Search for the cell housing the specified text and yield its [X, Y] center coordinate. 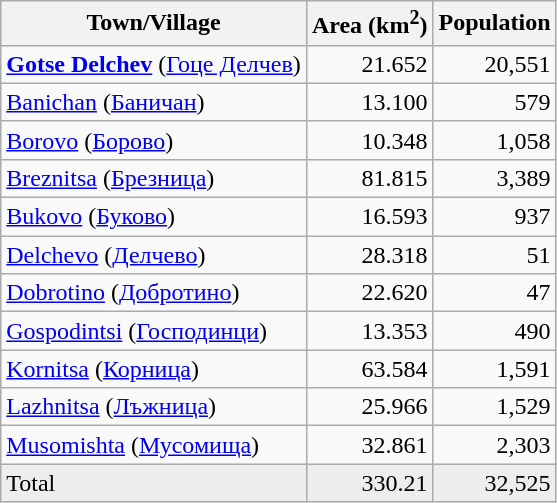
47 [494, 293]
490 [494, 331]
13.100 [370, 102]
16.593 [370, 217]
28.318 [370, 255]
Total [154, 483]
1,529 [494, 407]
Bukovo (Буково) [154, 217]
1,058 [494, 140]
3,389 [494, 178]
Delchevo (Делчево) [154, 255]
Kornitsa (Корница) [154, 369]
13.353 [370, 331]
937 [494, 217]
32.861 [370, 445]
Town/Village [154, 24]
63.584 [370, 369]
25.966 [370, 407]
Dobrotino (Добротино) [154, 293]
32,525 [494, 483]
579 [494, 102]
Gotse Delchev (Гоце Делчев) [154, 64]
1,591 [494, 369]
2,303 [494, 445]
Breznitsa (Брезница) [154, 178]
22.620 [370, 293]
Banichan (Баничан) [154, 102]
21.652 [370, 64]
Area (km2) [370, 24]
Musomishta (Мусомища) [154, 445]
81.815 [370, 178]
51 [494, 255]
10.348 [370, 140]
330.21 [370, 483]
Gospodintsi (Господинци) [154, 331]
Lazhnitsa (Лъжница) [154, 407]
Population [494, 24]
Borovo (Борово) [154, 140]
20,551 [494, 64]
